Provide the (X, Y) coordinate of the cell's center where the given text is located.  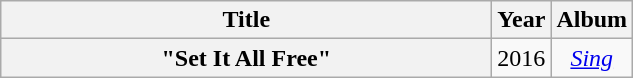
Album (592, 20)
"Set It All Free" (246, 58)
Title (246, 20)
2016 (522, 58)
Year (522, 20)
Sing (592, 58)
